Output the [x, y] coordinate of the center of the cell containing the given text.  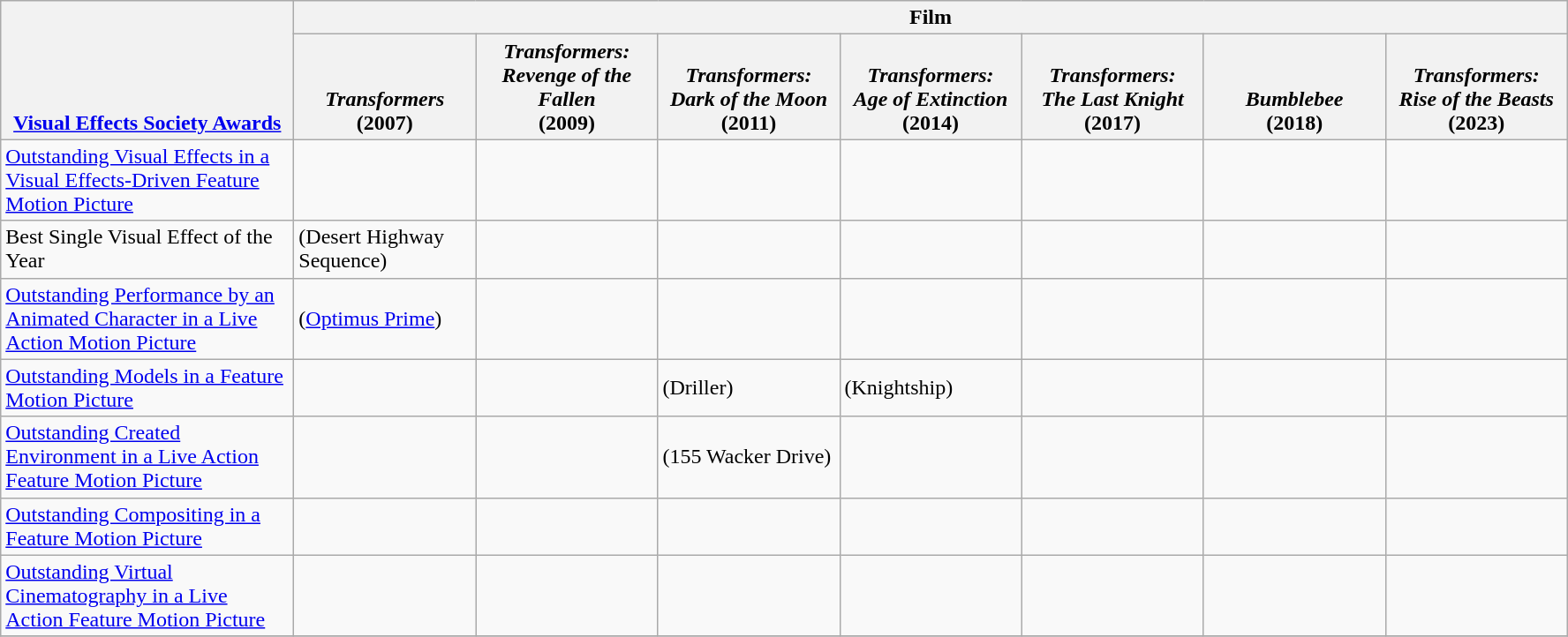
Bumblebee (2018) [1294, 86]
Outstanding Compositing in a Feature Motion Picture [147, 526]
(Driller) [749, 388]
(Optimus Prime) [385, 318]
Best Single Visual Effect of the Year [147, 249]
Outstanding Models in a Feature Motion Picture [147, 388]
Transformers: Revenge of the Fallen (2009) [567, 86]
Film [931, 18]
Transformers: Age of Extinction (2014) [931, 86]
Outstanding Created Environment in a Live Action Feature Motion Picture [147, 457]
Outstanding Visual Effects in a Visual Effects-Driven Feature Motion Picture [147, 180]
(155 Wacker Drive) [749, 457]
(Knightship) [931, 388]
Transformers: Dark of the Moon (2011) [749, 86]
(Desert Highway Sequence) [385, 249]
Transformers (2007) [385, 86]
Outstanding Virtual Cinematography in a Live Action Feature Motion Picture [147, 596]
Visual Effects Society Awards [147, 71]
Outstanding Performance by an Animated Character in a Live Action Motion Picture [147, 318]
Transformers: Rise of the Beasts (2023) [1476, 86]
Transformers: The Last Knight (2017) [1112, 86]
